Output the (x, y) coordinate of the center of the cell containing the given text.  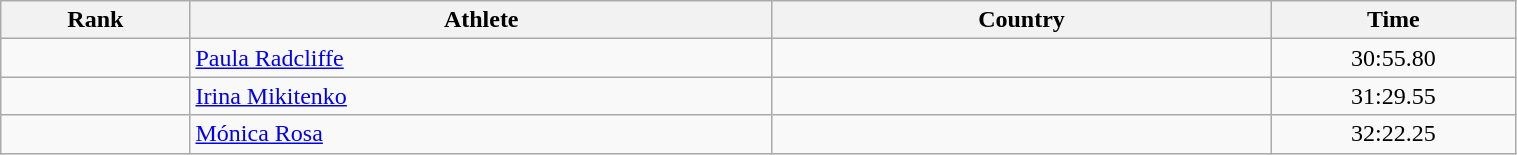
Time (1394, 20)
Country (1021, 20)
Mónica Rosa (481, 134)
Rank (96, 20)
31:29.55 (1394, 96)
Irina Mikitenko (481, 96)
32:22.25 (1394, 134)
30:55.80 (1394, 58)
Paula Radcliffe (481, 58)
Athlete (481, 20)
